Find where the given text appears and provide that cell's center as (X, Y) coordinate. 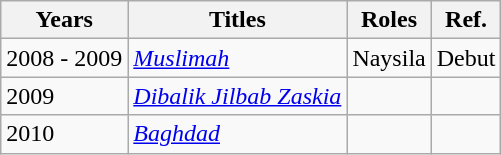
Titles (238, 20)
Baghdad (238, 134)
Debut (466, 58)
Naysila (389, 58)
Dibalik Jilbab Zaskia (238, 96)
Roles (389, 20)
2008 - 2009 (64, 58)
Ref. (466, 20)
2009 (64, 96)
2010 (64, 134)
Muslimah (238, 58)
Years (64, 20)
